Locate the cell with the specified text and output its [x, y] center coordinate. 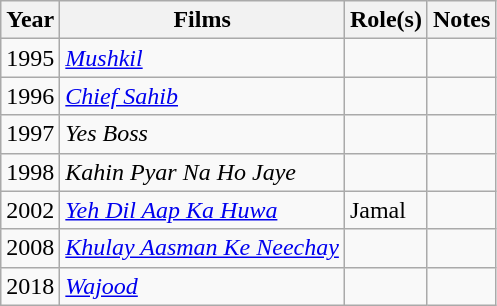
2018 [30, 286]
Chief Sahib [202, 96]
Kahin Pyar Na Ho Jaye [202, 172]
1995 [30, 58]
Wajood [202, 286]
1996 [30, 96]
Mushkil [202, 58]
Role(s) [386, 20]
1997 [30, 134]
Jamal [386, 210]
Yeh Dil Aap Ka Huwa [202, 210]
2002 [30, 210]
Year [30, 20]
Notes [461, 20]
Yes Boss [202, 134]
Films [202, 20]
1998 [30, 172]
2008 [30, 248]
Khulay Aasman Ke Neechay [202, 248]
